Scan for the cell matching the given text and deliver its [x, y] coordinate at center. 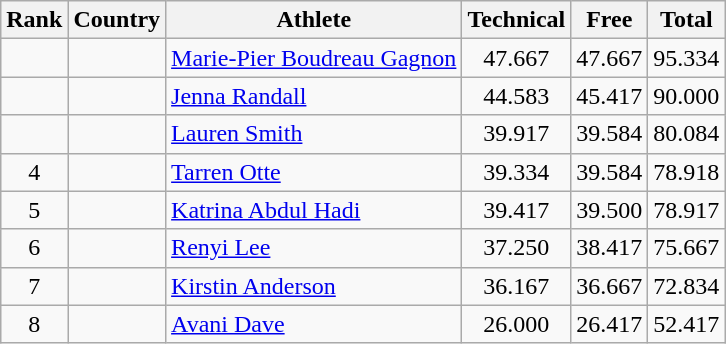
90.000 [686, 96]
78.918 [686, 172]
39.917 [516, 134]
Avani Dave [314, 324]
39.500 [610, 210]
Total [686, 20]
Technical [516, 20]
80.084 [686, 134]
95.334 [686, 58]
Rank [34, 20]
Tarren Otte [314, 172]
7 [34, 286]
26.000 [516, 324]
26.417 [610, 324]
Athlete [314, 20]
37.250 [516, 248]
Free [610, 20]
Jenna Randall [314, 96]
45.417 [610, 96]
5 [34, 210]
Country [117, 20]
6 [34, 248]
36.667 [610, 286]
4 [34, 172]
38.417 [610, 248]
8 [34, 324]
39.417 [516, 210]
Kirstin Anderson [314, 286]
Marie-Pier Boudreau Gagnon [314, 58]
39.334 [516, 172]
44.583 [516, 96]
Renyi Lee [314, 248]
52.417 [686, 324]
Katrina Abdul Hadi [314, 210]
72.834 [686, 286]
78.917 [686, 210]
75.667 [686, 248]
36.167 [516, 286]
Lauren Smith [314, 134]
